Capture the cell that displays the provided text and extract its [X, Y] central coordinate. 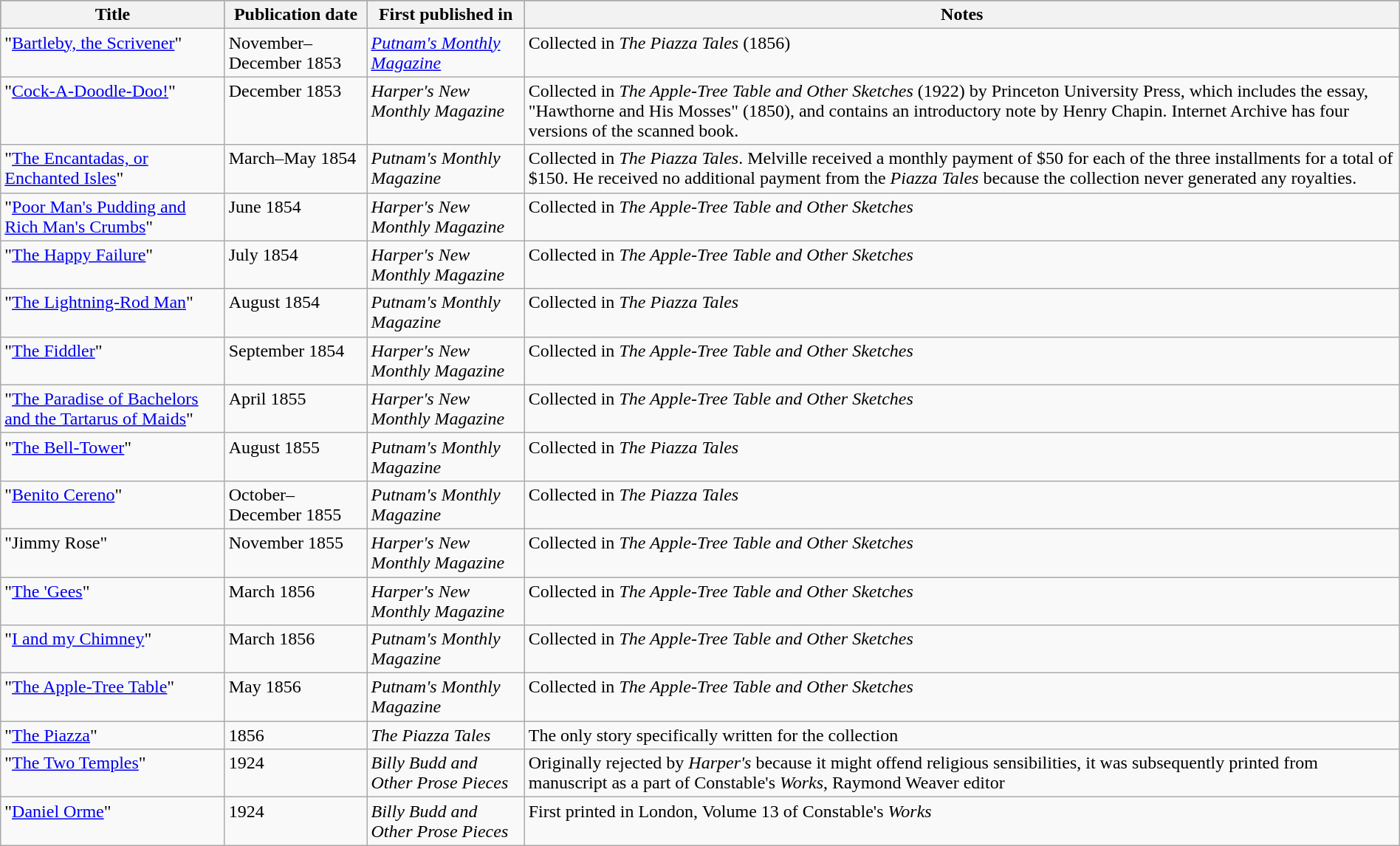
"The Fiddler" [112, 360]
1856 [295, 735]
August 1855 [295, 456]
First published in [446, 15]
"I and my Chimney" [112, 650]
"The Encantadas, or Enchanted Isles" [112, 168]
"Benito Cereno" [112, 505]
October–December 1855 [295, 505]
August 1854 [295, 313]
First printed in London, Volume 13 of Constable's Works [961, 821]
November 1855 [295, 552]
"Bartleby, the Scrivener" [112, 53]
The only story specifically written for the collection [961, 735]
"The Bell-Tower" [112, 456]
"Poor Man's Pudding and Rich Man's Crumbs" [112, 217]
Notes [961, 15]
Publication date [295, 15]
September 1854 [295, 360]
"The Paradise of Bachelors and the Tartarus of Maids" [112, 409]
May 1856 [295, 697]
December 1853 [295, 111]
"The 'Gees" [112, 601]
April 1855 [295, 409]
"Daniel Orme" [112, 821]
"The Lightning-Rod Man" [112, 313]
"The Happy Failure" [112, 264]
"The Two Temples" [112, 774]
June 1854 [295, 217]
"The Apple-Tree Table" [112, 697]
The Piazza Tales [446, 735]
July 1854 [295, 264]
"Jimmy Rose" [112, 552]
"The Piazza" [112, 735]
March–May 1854 [295, 168]
November–December 1853 [295, 53]
Collected in The Piazza Tales (1856) [961, 53]
"Cock-A-Doodle-Doo!" [112, 111]
Title [112, 15]
